From the cell containing the given text, extract its center point as (X, Y) coordinate. 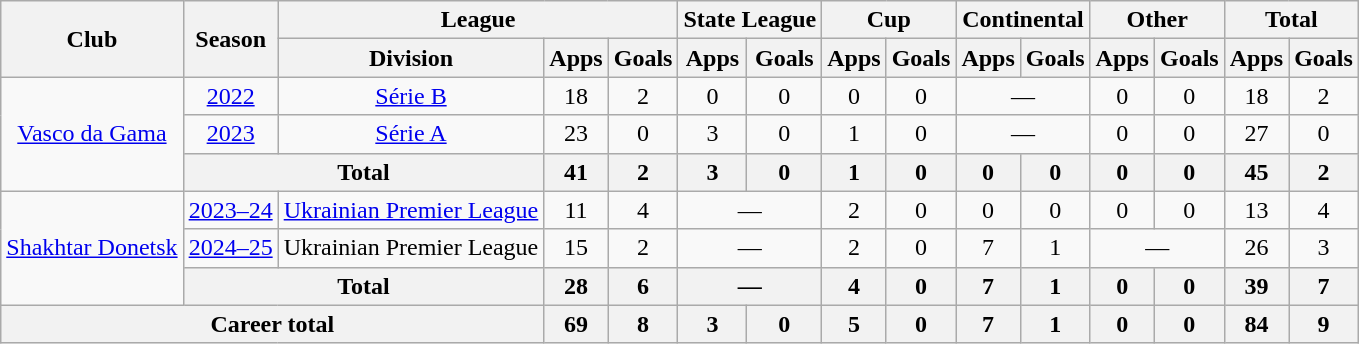
45 (1256, 172)
28 (576, 286)
Career total (272, 324)
8 (643, 324)
23 (576, 134)
Season (230, 39)
2023 (230, 134)
Vasco da Gama (92, 134)
Shakhtar Donetsk (92, 248)
15 (576, 248)
26 (1256, 248)
Division (411, 58)
Continental (1023, 20)
2023–24 (230, 210)
13 (1256, 210)
11 (576, 210)
Série B (411, 96)
Other (1157, 20)
27 (1256, 134)
2024–25 (230, 248)
69 (576, 324)
2022 (230, 96)
League (478, 20)
State League (750, 20)
39 (1256, 286)
Cup (889, 20)
84 (1256, 324)
41 (576, 172)
5 (854, 324)
9 (1324, 324)
6 (643, 286)
Série A (411, 134)
Club (92, 39)
